Determine the (X, Y) coordinate at the center of the cell enclosing the given text.  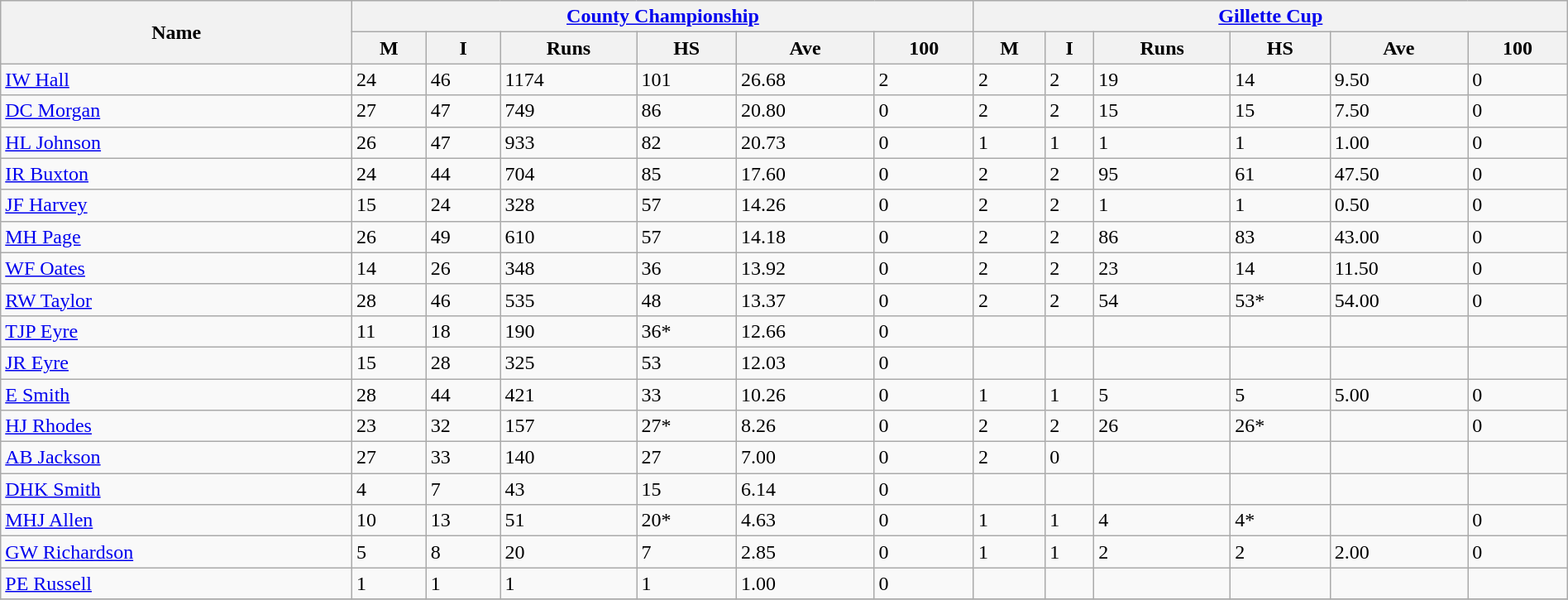
704 (569, 174)
5.00 (1399, 395)
20 (569, 552)
190 (569, 331)
4.63 (806, 521)
61 (1280, 174)
18 (463, 331)
IW Hall (177, 79)
0.50 (1399, 205)
26.68 (806, 79)
WF Oates (177, 268)
101 (686, 79)
RW Taylor (177, 300)
PE Russell (177, 583)
DC Morgan (177, 111)
2.85 (806, 552)
535 (569, 300)
DHK Smith (177, 489)
51 (569, 521)
2.00 (1399, 552)
10.26 (806, 395)
TJP Eyre (177, 331)
HL Johnson (177, 142)
8 (463, 552)
13.92 (806, 268)
82 (686, 142)
8.26 (806, 426)
749 (569, 111)
17.60 (806, 174)
11.50 (1399, 268)
1174 (569, 79)
20* (686, 521)
20.80 (806, 111)
JF Harvey (177, 205)
325 (569, 362)
95 (1163, 174)
26* (1280, 426)
421 (569, 395)
Name (177, 32)
MHJ Allen (177, 521)
10 (390, 521)
14.18 (806, 237)
140 (569, 458)
54 (1163, 300)
7.50 (1399, 111)
54.00 (1399, 300)
14.26 (806, 205)
7.00 (806, 458)
157 (569, 426)
53 (686, 362)
49 (463, 237)
19 (1163, 79)
E Smith (177, 395)
4* (1280, 521)
32 (463, 426)
43 (569, 489)
47.50 (1399, 174)
53* (1280, 300)
348 (569, 268)
AB Jackson (177, 458)
12.03 (806, 362)
JR Eyre (177, 362)
IR Buxton (177, 174)
27* (686, 426)
48 (686, 300)
36* (686, 331)
13 (463, 521)
6.14 (806, 489)
610 (569, 237)
11 (390, 331)
GW Richardson (177, 552)
13.37 (806, 300)
83 (1280, 237)
85 (686, 174)
County Championship (663, 17)
933 (569, 142)
HJ Rhodes (177, 426)
43.00 (1399, 237)
36 (686, 268)
9.50 (1399, 79)
MH Page (177, 237)
328 (569, 205)
12.66 (806, 331)
Gillette Cup (1270, 17)
20.73 (806, 142)
